Return (x, y) of the center of cell containing provided text 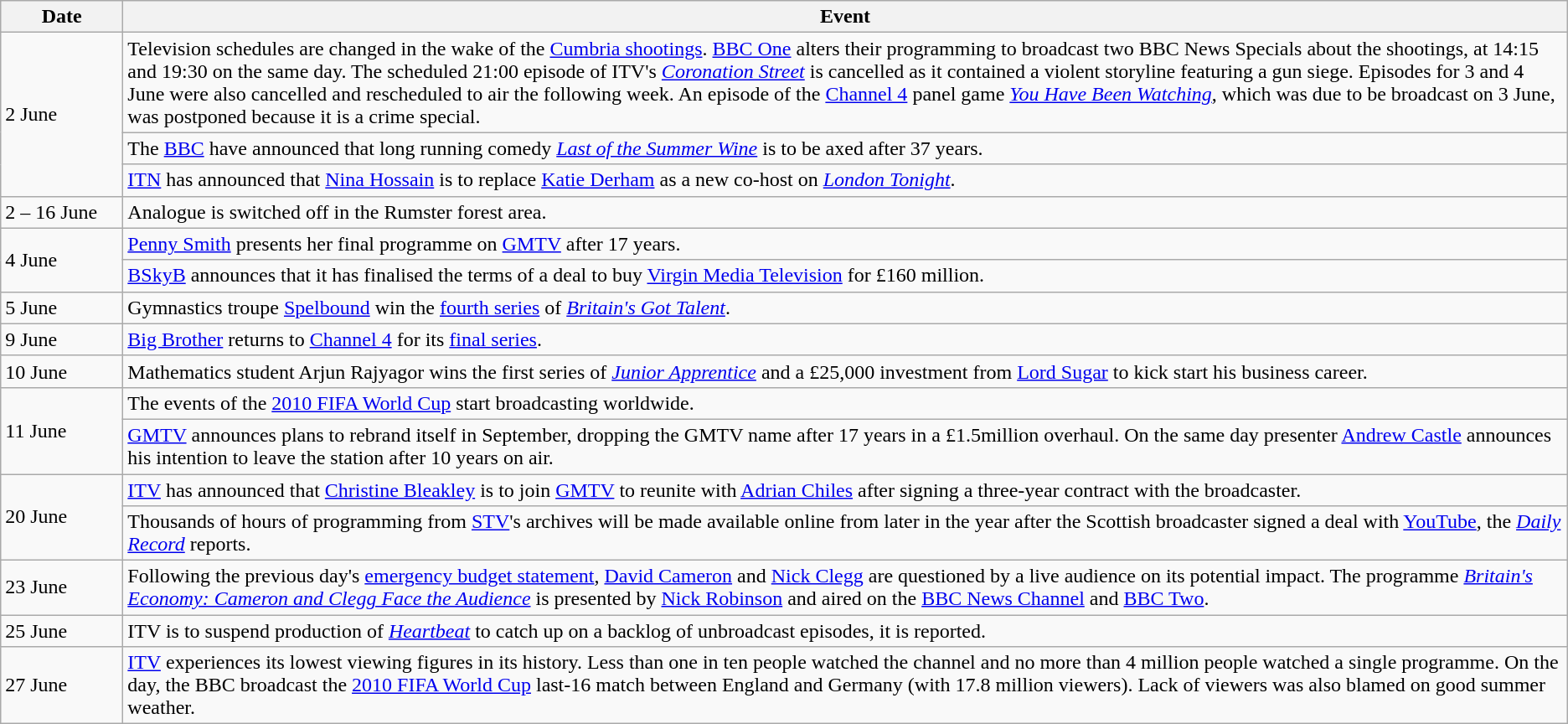
The events of the 2010 FIFA World Cup start broadcasting worldwide. (845, 403)
Analogue is switched off in the Rumster forest area. (845, 212)
Big Brother returns to Channel 4 for its final series. (845, 339)
25 June (62, 631)
Penny Smith presents her final programme on GMTV after 17 years. (845, 244)
10 June (62, 371)
9 June (62, 339)
ITV is to suspend production of Heartbeat to catch up on a backlog of unbroadcast episodes, it is reported. (845, 631)
2 June (62, 114)
ITN has announced that Nina Hossain is to replace Katie Derham as a new co-host on London Tonight. (845, 180)
2 – 16 June (62, 212)
ITV has announced that Christine Bleakley is to join GMTV to reunite with Adrian Chiles after signing a three-year contract with the broadcaster. (845, 490)
20 June (62, 518)
The BBC have announced that long running comedy Last of the Summer Wine is to be axed after 37 years. (845, 148)
11 June (62, 431)
Date (62, 17)
23 June (62, 588)
Gymnastics troupe Spelbound win the fourth series of Britain's Got Talent. (845, 308)
5 June (62, 308)
BSkyB announces that it has finalised the terms of a deal to buy Virgin Media Television for £160 million. (845, 276)
4 June (62, 260)
27 June (62, 685)
Event (845, 17)
